Return the (x, y) coordinate for the center point of the cell that contains the specified text.  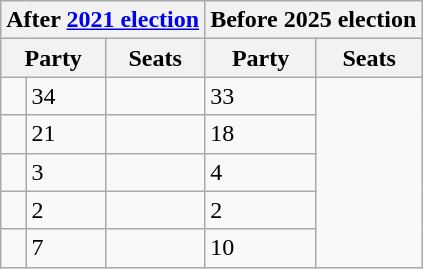
After 2021 election (103, 20)
10 (261, 248)
18 (261, 134)
34 (66, 96)
33 (261, 96)
Before 2025 election (314, 20)
21 (66, 134)
7 (66, 248)
4 (261, 172)
3 (66, 172)
